Extract the [x, y] coordinate from the center of the cell holding the provided text.  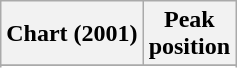
Peakposition [189, 34]
Chart (2001) [72, 34]
